Determine the (X, Y) coordinate at the center of the cell enclosing the given text.  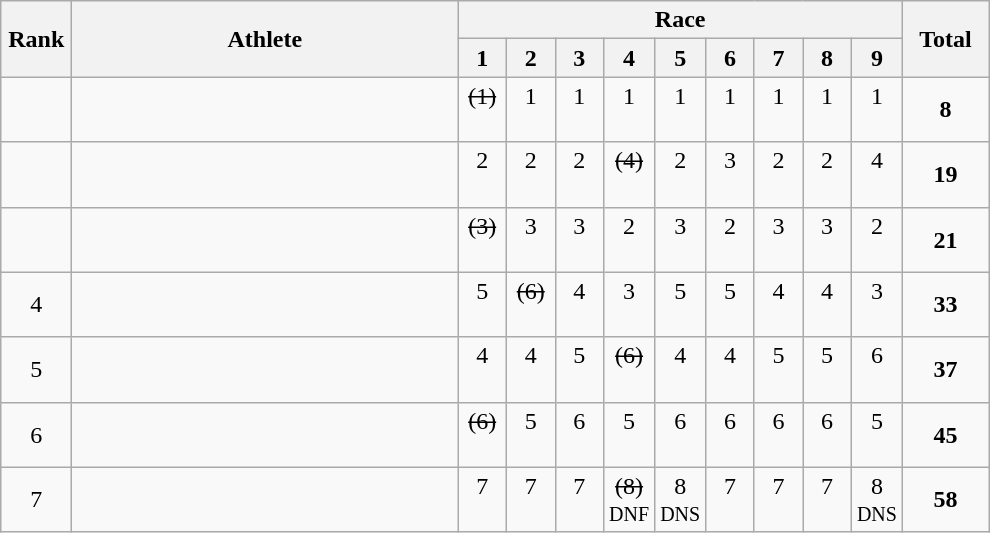
19 (945, 174)
Rank (36, 39)
9 (876, 58)
58 (945, 500)
(1) (482, 110)
(4) (630, 174)
21 (945, 240)
33 (945, 304)
37 (945, 370)
(3) (482, 240)
Race (680, 20)
Total (945, 39)
(8)DNF (630, 500)
45 (945, 434)
Athlete (265, 39)
